Search for the cell housing the specified text and yield its (x, y) center coordinate. 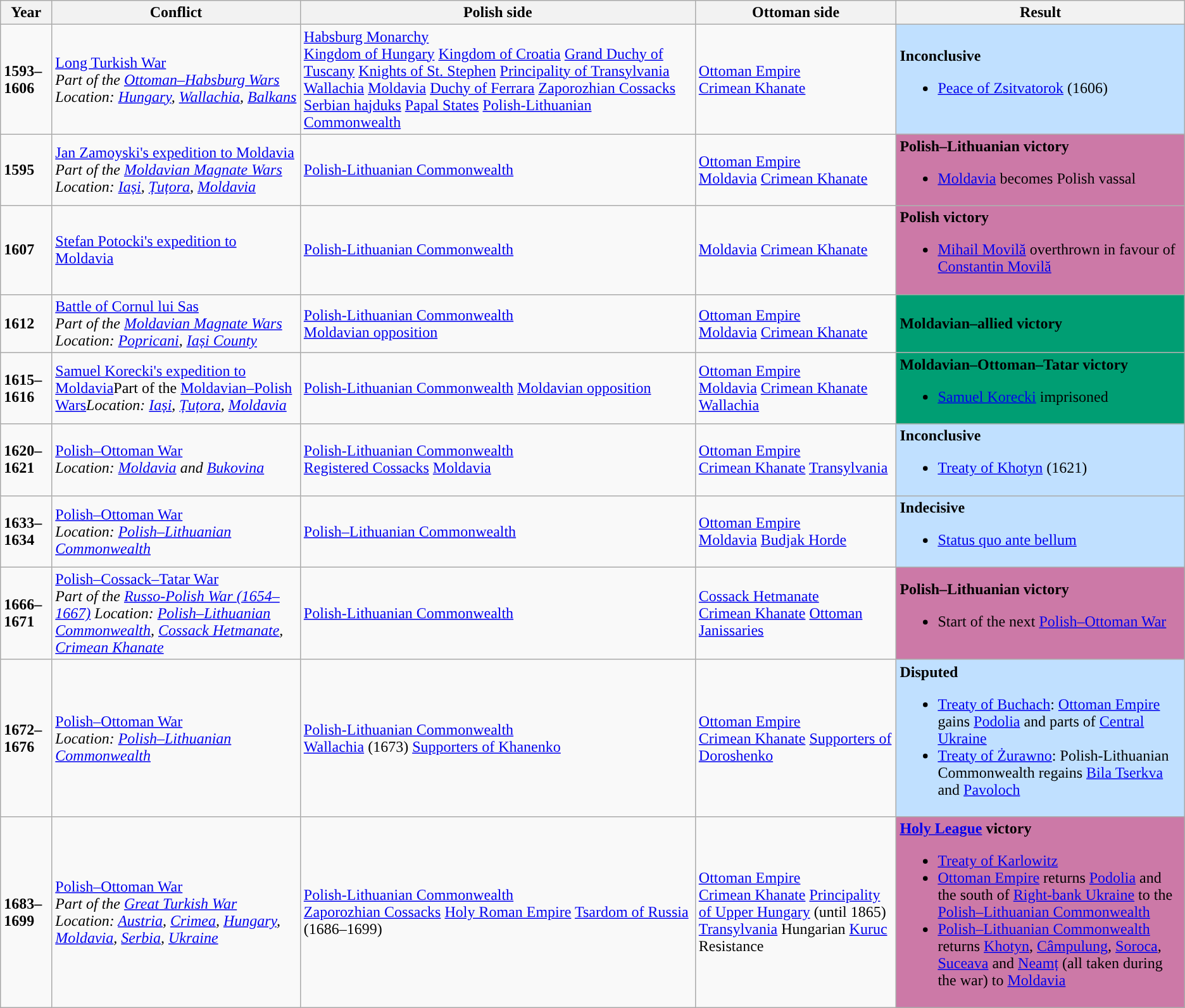
Polish–Ottoman WarLocation: Moldavia and Bukovina (176, 459)
1607 (27, 250)
Polish-Lithuanian Commonwealth Wallachia (1673) Supporters of Khanenko (498, 738)
Long Turkish WarPart of the Ottoman–Habsburg Wars Location: Hungary, Wallachia, Balkans (176, 80)
Polish-Lithuanian Commonwealth Zaporozhian Cossacks Holy Roman Empire Tsardom of Russia (1686–1699) (498, 912)
Polish-Lithuanian Commonwealth Registered Cossacks Moldavia (498, 459)
Conflict (176, 13)
1633–1634 (27, 532)
Polish–Lithuanian Commonwealth (498, 532)
Battle of Cornul lui SasPart of the Moldavian Magnate Wars Location: Popricani, Iași County (176, 323)
Ottoman Empire Moldavia Budjak Horde (796, 532)
InconclusiveTreaty of Khotyn (1621) (1041, 459)
Ottoman Empire Crimean Khanate (796, 80)
Ottoman Empire Crimean Khanate Supporters of Doroshenko (796, 738)
Samuel Korecki's expedition to MoldaviaPart of the Moldavian–Polish WarsLocation: Iași, Țuțora, Moldavia (176, 389)
Polish–Lithuanian victoryStart of the next Polish–Ottoman War (1041, 613)
Polish–Ottoman WarPart of the Great Turkish War Location: Austria, Crimea, Hungary, Moldavia, Serbia, Ukraine (176, 912)
Ottoman Empire Crimean Khanate Principality of Upper Hungary (until 1865) Transylvania Hungarian Kuruc Resistance (796, 912)
Moldavian–Ottoman–Tatar victorySamuel Korecki imprisoned (1041, 389)
1666–1671 (27, 613)
Cossack Hetmanate Crimean Khanate Ottoman Janissaries (796, 613)
1620–1621 (27, 459)
Jan Zamoyski's expedition to MoldaviaPart of the Moldavian Magnate Wars Location: Iași, Țuțora, Moldavia (176, 170)
Moldavia Crimean Khanate (796, 250)
Result (1041, 13)
1615–1616 (27, 389)
Polish side (498, 13)
Ottoman Empire Moldavia Crimean Khanate Wallachia (796, 389)
Polish–Lithuanian victoryMoldavia becomes Polish vassal (1041, 170)
1672–1676 (27, 738)
InconclusivePeace of Zsitvatorok (1606) (1041, 80)
Polish victoryMihail Movilă overthrown in favour of Constantin Movilă (1041, 250)
Ottoman Empire Crimean Khanate Transylvania (796, 459)
Stefan Potocki's expedition to Moldavia (176, 250)
IndecisiveStatus quo ante bellum (1041, 532)
1593–1606 (27, 80)
1612 (27, 323)
Year (27, 13)
Ottoman side (796, 13)
Moldavian–allied victory (1041, 323)
1595 (27, 170)
1683–1699 (27, 912)
Polish–Cossack–Tatar WarPart of the Russo-Polish War (1654–1667) Location: Polish–Lithuanian Commonwealth, Cossack Hetmanate, Crimean Khanate (176, 613)
